Search for the cell housing the specified text and yield its [x, y] center coordinate. 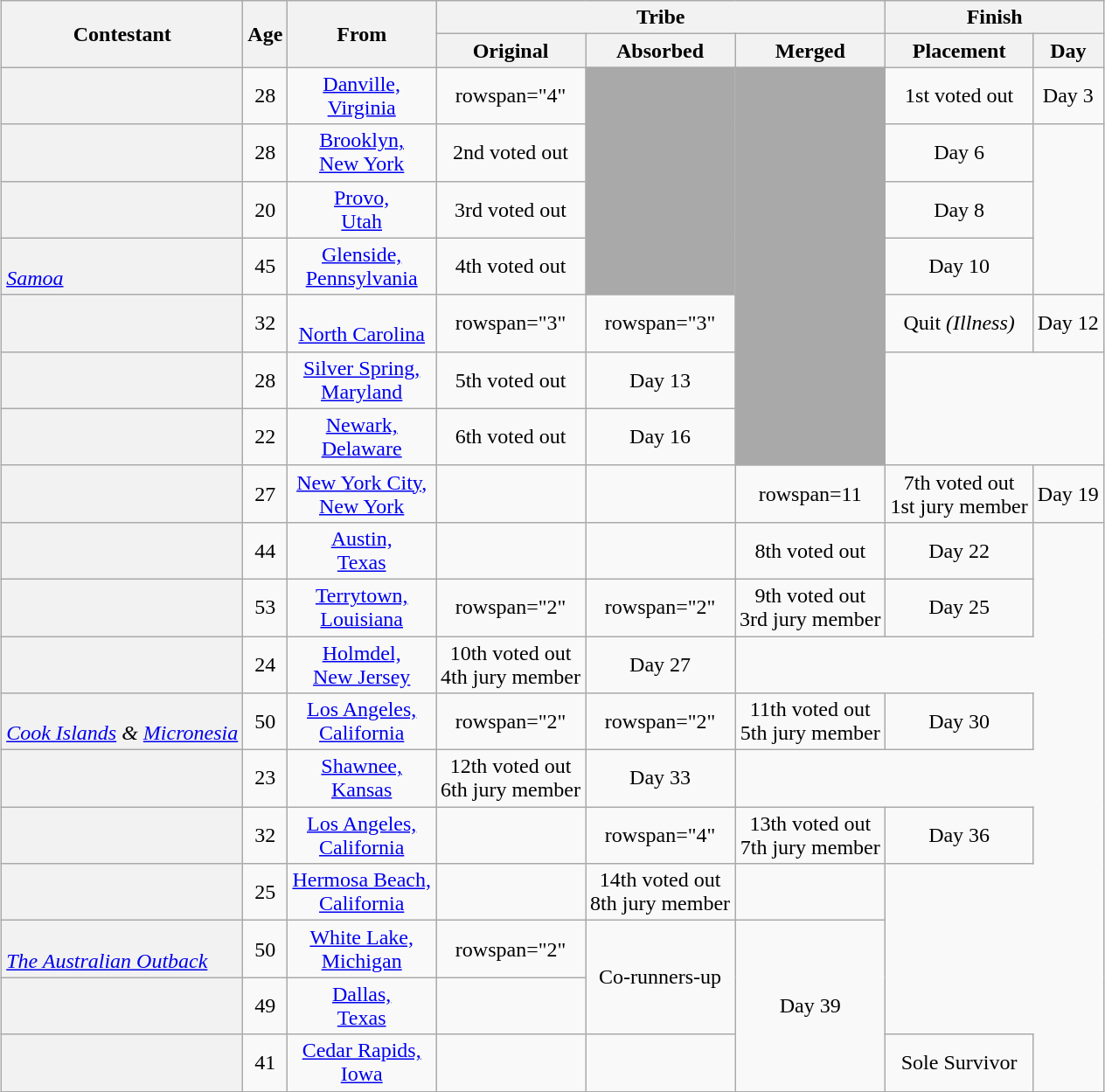
Shawnee,Kansas [362, 778]
11th voted out5th jury member [810, 722]
Sole Survivor [959, 1063]
Day 8 [959, 210]
27 [266, 493]
2nd voted out [511, 152]
Terrytown,Louisiana [362, 607]
White Lake,Michigan [362, 949]
4th voted out [511, 266]
5th voted out [511, 379]
1st voted out [959, 96]
Glenside,Pennsylvania [362, 266]
12th voted out6th jury member [511, 778]
23 [266, 778]
Contestant [122, 34]
Cook Islands & Micronesia [122, 722]
Original [511, 51]
6th voted out [511, 437]
Silver Spring,Maryland [362, 379]
Day 36 [959, 836]
Co-runners-up [661, 977]
Day 30 [959, 722]
The Australian Outback [122, 949]
Holmdel,New Jersey [362, 664]
Day 19 [1068, 493]
45 [266, 266]
Placement [959, 51]
Tribe [661, 17]
Day 12 [1068, 323]
Day 6 [959, 152]
53 [266, 607]
20 [266, 210]
Day 16 [661, 437]
24 [266, 664]
Day 10 [959, 266]
Day 27 [661, 664]
Austin,Texas [362, 551]
Brooklyn,New York [362, 152]
3rd voted out [511, 210]
Cedar Rapids,Iowa [362, 1063]
44 [266, 551]
Age [266, 34]
Danville,Virginia [362, 96]
Day 13 [661, 379]
49 [266, 1005]
Day [1068, 51]
Finish [995, 17]
Day 39 [810, 1005]
Day 22 [959, 551]
Day 3 [1068, 96]
Newark,Delaware [362, 437]
14th voted out8th jury member [661, 892]
8th voted out [810, 551]
Day 25 [959, 607]
25 [266, 892]
New York City,New York [362, 493]
Dallas,Texas [362, 1005]
10th voted out4th jury member [511, 664]
rowspan=11 [810, 493]
Hermosa Beach,California [362, 892]
Absorbed [661, 51]
41 [266, 1063]
Quit (Illness) [959, 323]
7th voted out1st jury member [959, 493]
From [362, 34]
9th voted out3rd jury member [810, 607]
22 [266, 437]
13th voted out7th jury member [810, 836]
Merged [810, 51]
Samoa [122, 266]
Provo,Utah [362, 210]
Day 33 [661, 778]
North Carolina [362, 323]
